Return (x, y) of the center of cell containing provided text 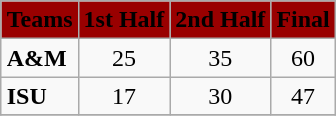
A&M (40, 58)
ISU (40, 96)
60 (303, 58)
Final (303, 20)
35 (220, 58)
2nd Half (220, 20)
1st Half (124, 20)
47 (303, 96)
25 (124, 58)
Teams (40, 20)
30 (220, 96)
17 (124, 96)
